Detect which cell encompasses the target text, then output its (X, Y) center coordinate. 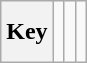
Key (27, 32)
